Scan for the cell matching the given text and deliver its (x, y) coordinate at center. 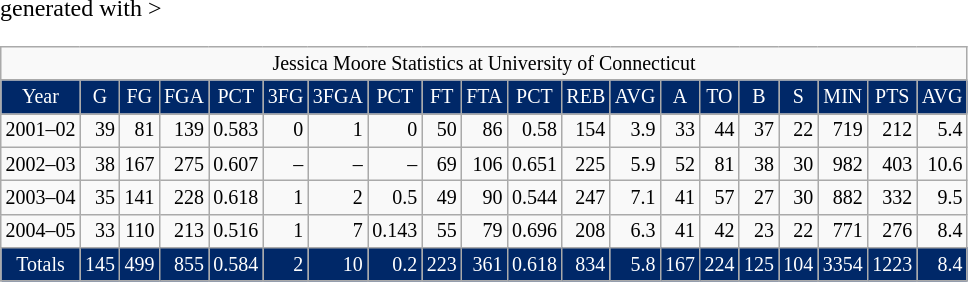
0.696 (534, 230)
90 (485, 198)
23 (758, 230)
35 (100, 198)
719 (842, 130)
0.544 (534, 198)
275 (184, 164)
0.584 (236, 264)
5.4 (942, 130)
G (100, 96)
1223 (892, 264)
86 (485, 130)
2003–04 (40, 198)
Totals (40, 264)
FGA (184, 96)
PTS (892, 96)
10 (338, 264)
27 (758, 198)
Jessica Moore Statistics at University of Connecticut (484, 64)
3FGA (338, 96)
2001–02 (40, 130)
771 (842, 230)
52 (680, 164)
5.9 (635, 164)
332 (892, 198)
42 (720, 230)
3.9 (635, 130)
69 (442, 164)
276 (892, 230)
145 (100, 264)
499 (140, 264)
7 (338, 230)
0.651 (534, 164)
0.58 (534, 130)
50 (442, 130)
9.5 (942, 198)
6.3 (635, 230)
110 (140, 230)
2004–05 (40, 230)
REB (586, 96)
A (680, 96)
208 (586, 230)
0.5 (395, 198)
44 (720, 130)
55 (442, 230)
57 (720, 198)
0.516 (236, 230)
3354 (842, 264)
228 (184, 198)
S (798, 96)
154 (586, 130)
5.8 (635, 264)
FG (140, 96)
0.607 (236, 164)
0.583 (236, 130)
49 (442, 198)
361 (485, 264)
0.2 (395, 264)
79 (485, 230)
0.143 (395, 230)
855 (184, 264)
247 (586, 198)
125 (758, 264)
224 (720, 264)
213 (184, 230)
FT (442, 96)
MIN (842, 96)
212 (892, 130)
982 (842, 164)
7.1 (635, 198)
Year (40, 96)
2002–03 (40, 164)
141 (140, 198)
104 (798, 264)
39 (100, 130)
223 (442, 264)
FTA (485, 96)
834 (586, 264)
3FG (286, 96)
225 (586, 164)
37 (758, 130)
106 (485, 164)
TO (720, 96)
139 (184, 130)
882 (842, 198)
10.6 (942, 164)
403 (892, 164)
B (758, 96)
